From the cell containing the given text, extract its center point as (X, Y) coordinate. 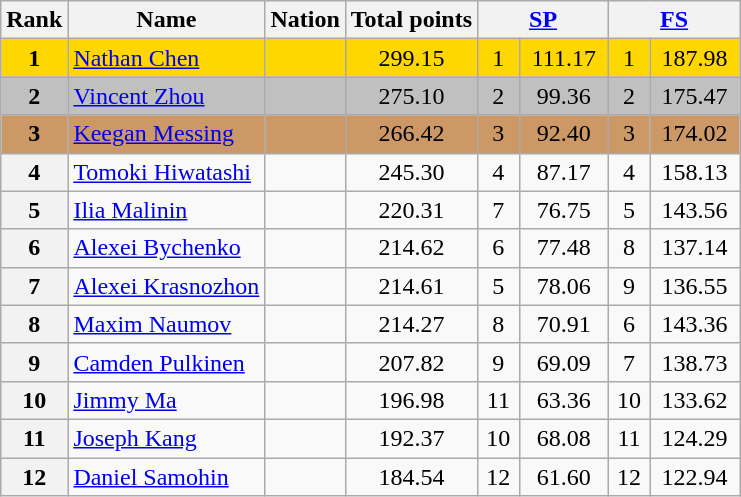
77.48 (564, 248)
192.37 (411, 438)
214.27 (411, 324)
68.08 (564, 438)
FS (674, 20)
184.54 (411, 477)
Keegan Messing (166, 134)
124.29 (695, 438)
61.60 (564, 477)
78.06 (564, 286)
187.98 (695, 58)
Tomoki Hiwatashi (166, 172)
207.82 (411, 362)
Daniel Samohin (166, 477)
Joseph Kang (166, 438)
245.30 (411, 172)
138.73 (695, 362)
Nathan Chen (166, 58)
266.42 (411, 134)
137.14 (695, 248)
143.36 (695, 324)
143.56 (695, 210)
220.31 (411, 210)
158.13 (695, 172)
99.36 (564, 96)
196.98 (411, 400)
87.17 (564, 172)
Maxim Naumov (166, 324)
Camden Pulkinen (166, 362)
69.09 (564, 362)
174.02 (695, 134)
SP (544, 20)
122.94 (695, 477)
136.55 (695, 286)
214.61 (411, 286)
275.10 (411, 96)
Rank (34, 20)
111.17 (564, 58)
63.36 (564, 400)
175.47 (695, 96)
Alexei Krasnozhon (166, 286)
Total points (411, 20)
Jimmy Ma (166, 400)
214.62 (411, 248)
Vincent Zhou (166, 96)
Name (166, 20)
Ilia Malinin (166, 210)
76.75 (564, 210)
Alexei Bychenko (166, 248)
Nation (305, 20)
133.62 (695, 400)
299.15 (411, 58)
70.91 (564, 324)
92.40 (564, 134)
